Capture the cell that displays the provided text and extract its [X, Y] central coordinate. 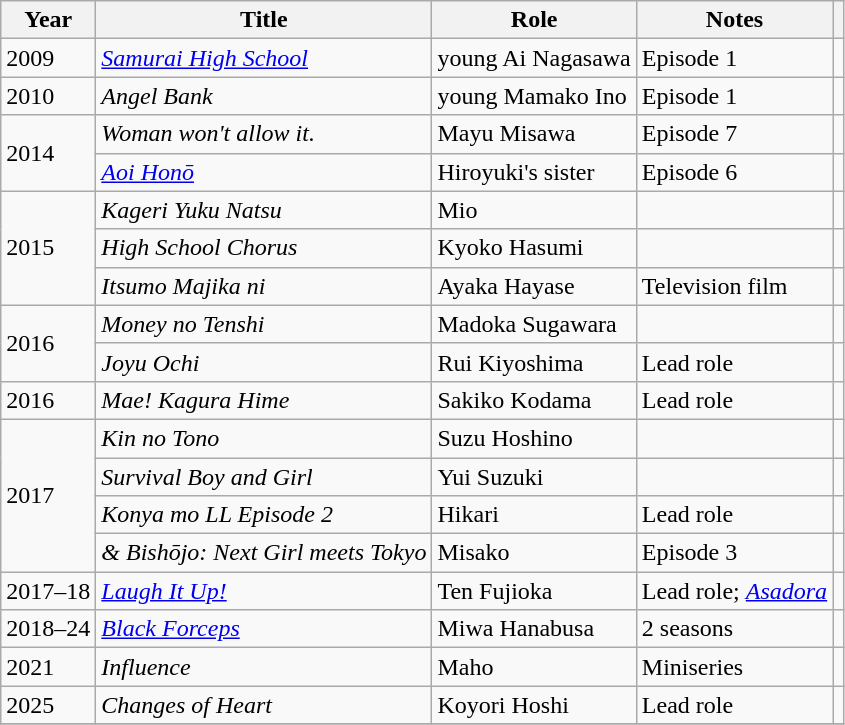
Miwa Hanabusa [534, 629]
Year [48, 20]
Konya mo LL Episode 2 [264, 515]
Koyori Hoshi [534, 705]
Television film [734, 286]
young Mamako Ino [534, 96]
Kin no Tono [264, 438]
Money no Tenshi [264, 324]
Mayu Misawa [534, 134]
Title [264, 20]
Madoka Sugawara [534, 324]
Survival Boy and Girl [264, 477]
Role [534, 20]
Samurai High School [264, 58]
2017–18 [48, 591]
Yui Suzuki [534, 477]
Kageri Yuku Natsu [264, 210]
Aoi Honō [264, 172]
Mae! Kagura Hime [264, 400]
2009 [48, 58]
young Ai Nagasawa [534, 58]
Miniseries [734, 667]
Episode 6 [734, 172]
& Bishōjo: Next Girl meets Tokyo [264, 553]
Black Forceps [264, 629]
2 seasons [734, 629]
Ten Fujioka [534, 591]
Suzu Hoshino [534, 438]
Episode 3 [734, 553]
2025 [48, 705]
2018–24 [48, 629]
Mio [534, 210]
2021 [48, 667]
Joyu Ochi [264, 362]
Notes [734, 20]
Maho [534, 667]
Angel Bank [264, 96]
Hikari [534, 515]
Sakiko Kodama [534, 400]
Woman won't allow it. [264, 134]
Ayaka Hayase [534, 286]
Itsumo Majika ni [264, 286]
Lead role; Asadora [734, 591]
High School Chorus [264, 248]
2010 [48, 96]
2017 [48, 495]
Rui Kiyoshima [534, 362]
Influence [264, 667]
2015 [48, 248]
Laugh It Up! [264, 591]
Kyoko Hasumi [534, 248]
Hiroyuki's sister [534, 172]
Changes of Heart [264, 705]
2014 [48, 153]
Episode 7 [734, 134]
Misako [534, 553]
